Return the (x, y) coordinate for the center point of the cell that contains the specified text.  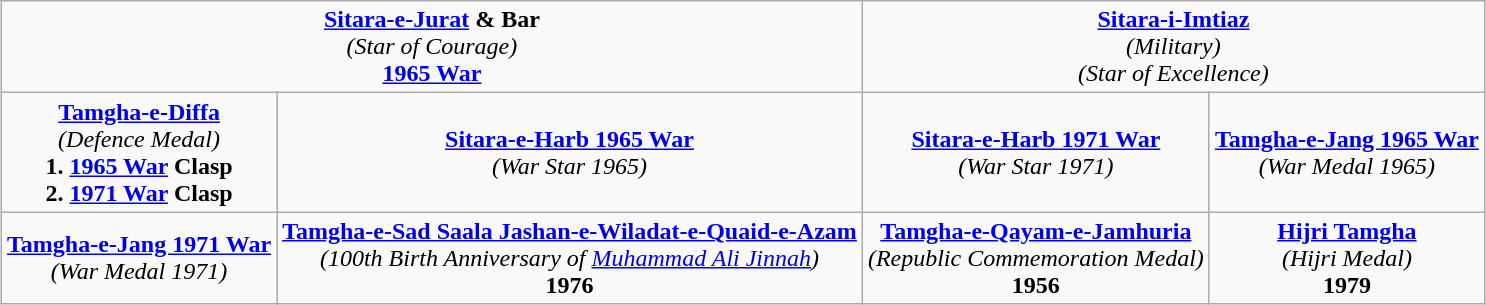
Tamgha-e-Jang 1965 War(War Medal 1965) (1346, 152)
Tamgha-e-Sad Saala Jashan-e-Wiladat-e-Quaid-e-Azam(100th Birth Anniversary of Muhammad Ali Jinnah)1976 (570, 258)
Hijri Tamgha(Hijri Medal)1979 (1346, 258)
Sitara-e-Harb 1971 War(War Star 1971) (1036, 152)
Tamgha-e-Qayam-e-Jamhuria(Republic Commemoration Medal)1956 (1036, 258)
Sitara-e-Harb 1965 War(War Star 1965) (570, 152)
Tamgha-e-Diffa(Defence Medal)1. 1965 War Clasp2. 1971 War Clasp (140, 152)
Sitara-i-Imtiaz(Military)(Star of Excellence) (1173, 47)
Sitara-e-Jurat & Bar(Star of Courage)1965 War (432, 47)
Tamgha-e-Jang 1971 War(War Medal 1971) (140, 258)
